Pinpoint the cell where the given text exists, returning its (X, Y) midpoint coordinate. 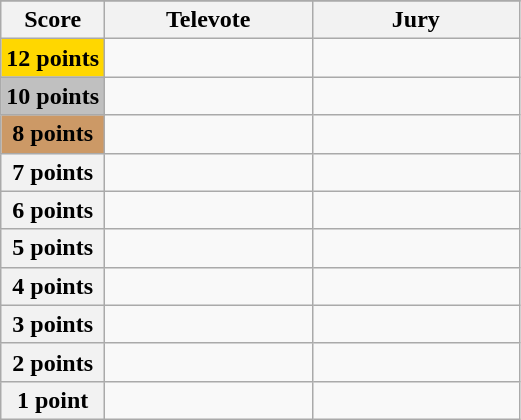
Score (53, 20)
5 points (53, 248)
8 points (53, 134)
Televote (209, 20)
2 points (53, 362)
10 points (53, 96)
Jury (416, 20)
1 point (53, 400)
12 points (53, 58)
6 points (53, 210)
4 points (53, 286)
7 points (53, 172)
3 points (53, 324)
